Return [X, Y] of the center of cell containing provided text 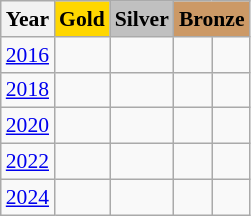
2024 [28, 197]
2020 [28, 126]
2018 [28, 90]
2022 [28, 162]
Silver [142, 19]
2016 [28, 55]
Year [28, 19]
Bronze [212, 19]
Gold [82, 19]
